Identify which cell holds the provided text, then report its [x, y] central coordinate. 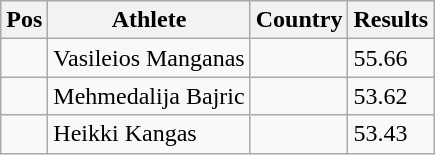
Vasileios Manganas [149, 58]
Country [299, 20]
53.43 [391, 134]
Athlete [149, 20]
55.66 [391, 58]
Results [391, 20]
Pos [24, 20]
53.62 [391, 96]
Heikki Kangas [149, 134]
Mehmedalija Bajric [149, 96]
